Output the (X, Y) coordinate of the center of the cell containing the given text.  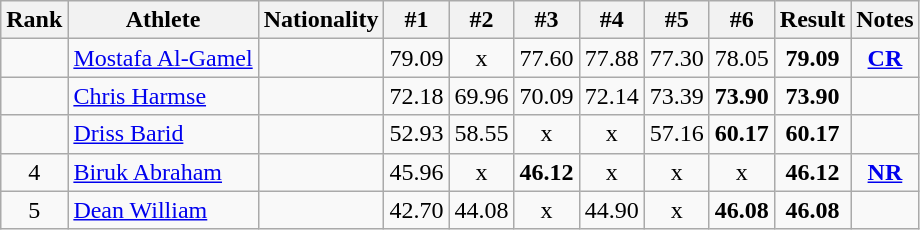
#6 (742, 20)
42.70 (416, 210)
72.18 (416, 96)
Athlete (163, 20)
#1 (416, 20)
Mostafa Al-Gamel (163, 58)
44.90 (612, 210)
77.30 (676, 58)
#5 (676, 20)
70.09 (546, 96)
5 (34, 210)
44.08 (482, 210)
#2 (482, 20)
57.16 (676, 134)
78.05 (742, 58)
Result (812, 20)
Notes (885, 20)
45.96 (416, 172)
Biruk Abraham (163, 172)
52.93 (416, 134)
58.55 (482, 134)
#3 (546, 20)
69.96 (482, 96)
#4 (612, 20)
Chris Harmse (163, 96)
77.60 (546, 58)
CR (885, 58)
Driss Barid (163, 134)
Nationality (321, 20)
72.14 (612, 96)
4 (34, 172)
Rank (34, 20)
Dean William (163, 210)
NR (885, 172)
73.39 (676, 96)
77.88 (612, 58)
